Capture the cell that displays the provided text and extract its [x, y] central coordinate. 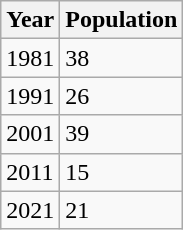
38 [122, 58]
2011 [30, 172]
2021 [30, 210]
15 [122, 172]
1981 [30, 58]
26 [122, 96]
Year [30, 20]
39 [122, 134]
1991 [30, 96]
21 [122, 210]
2001 [30, 134]
Population [122, 20]
